Capture the cell that displays the provided text and extract its [X, Y] central coordinate. 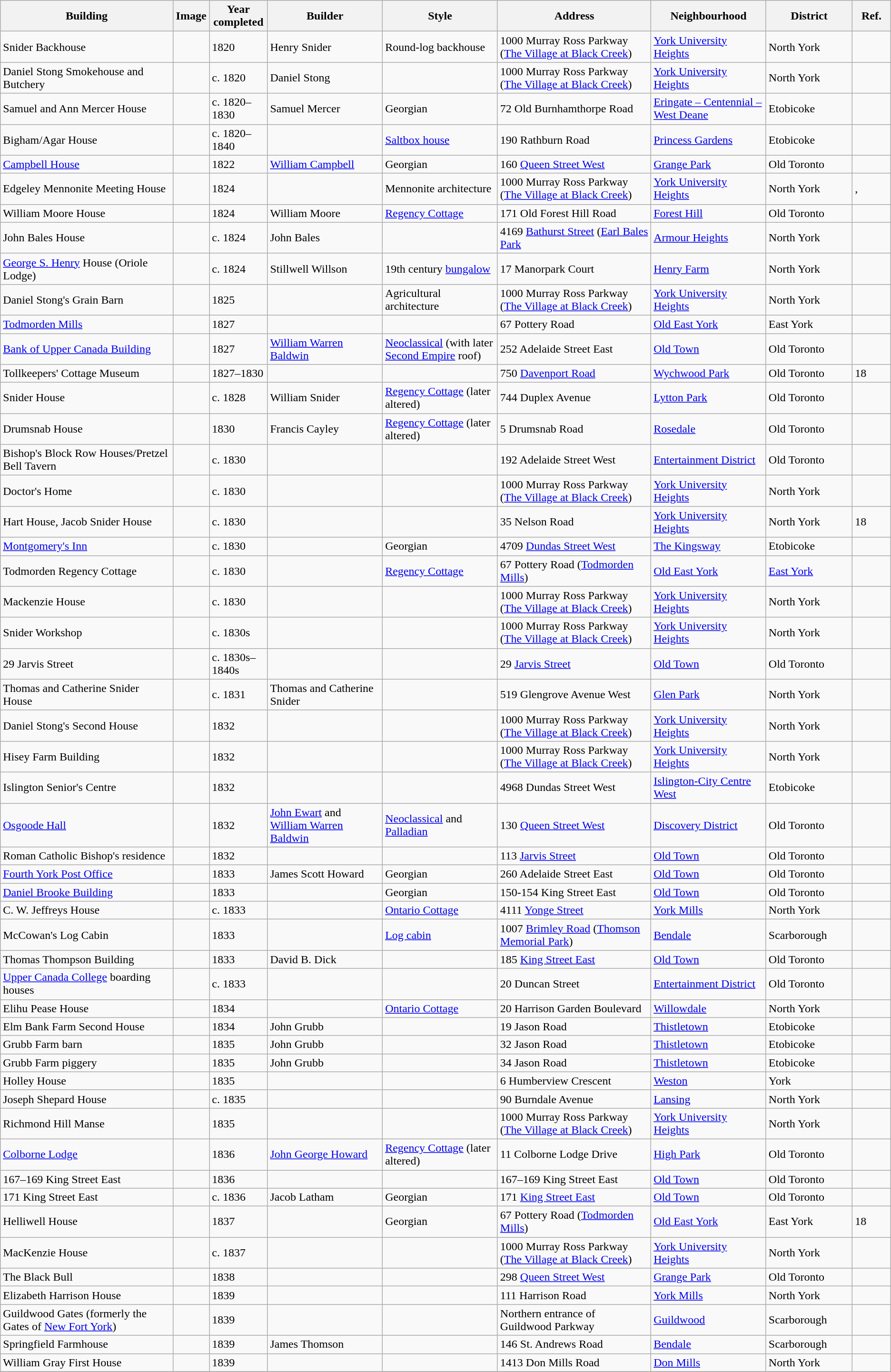
146 St. Andrews Road [574, 1344]
1007 Brimley Road (Thomson Memorial Park) [574, 935]
Lansing [709, 1099]
c. 1820 [238, 78]
Jacob Latham [325, 1197]
Building [87, 16]
1830 [238, 429]
252 Adelaide Street East [574, 348]
Log cabin [440, 935]
Thomas and Catherine Snider House [87, 695]
Daniel Stong's Grain Barn [87, 300]
Glen Park [709, 695]
Bishop's Block Row Houses/Pretzel Bell Tavern [87, 460]
James Scott Howard [325, 874]
Daniel Stong's Second House [87, 725]
Grubb Farm piggery [87, 1063]
171 Old Forest Hill Road [574, 213]
Edgeley Mennonite Meeting House [87, 188]
190 Rathburn Road [574, 140]
Samuel Mercer [325, 109]
Montgomery's Inn [87, 546]
York [809, 1081]
Armour Heights [709, 238]
1827–1830 [238, 374]
Guildwood [709, 1320]
Agricultural architecture [440, 300]
c. 1837 [238, 1253]
Fourth York Post Office [87, 874]
Weston [709, 1081]
90 Burndale Avenue [574, 1099]
113 Jarvis Street [574, 856]
Northern entrance of Guildwood Parkway [574, 1320]
Elm Bank Farm Second House [87, 1027]
The Kingsway [709, 546]
Don Mills [709, 1362]
James Thomson [325, 1344]
34 Jason Road [574, 1063]
160 Queen Street West [574, 164]
c. 1831 [238, 695]
1413 Don Mills Road [574, 1362]
John George Howard [325, 1155]
1837 [238, 1222]
Wychwood Park [709, 374]
Rosedale [709, 429]
High Park [709, 1155]
Round-log backhouse [440, 47]
Samuel and Ann Mercer House [87, 109]
Tollkeepers' Cottage Museum [87, 374]
185 King Street East [574, 959]
Holley House [87, 1081]
744 Duplex Avenue [574, 398]
George S. Henry House (Oriole Lodge) [87, 268]
William Gray First House [87, 1362]
298 Queen Street West [574, 1277]
130 Queen Street West [574, 825]
Islington-City Centre West [709, 787]
Campbell House [87, 164]
c. 1828 [238, 398]
32 Jason Road [574, 1045]
Willowdale [709, 1008]
Colborne Lodge [87, 1155]
Henry Farm [709, 268]
McCowan's Log Cabin [87, 935]
20 Harrison Garden Boulevard [574, 1008]
Doctor's Home [87, 491]
Thomas and Catherine Snider [325, 695]
MacKenzie House [87, 1253]
Stillwell Willson [325, 268]
4709 Dundas Street West [574, 546]
Daniel Stong [325, 78]
1820 [238, 47]
519 Glengrove Avenue West [574, 695]
6 Humberview Crescent [574, 1081]
Guildwood Gates (formerly the Gates of New Fort York) [87, 1320]
Daniel Stong Smokehouse and Butchery [87, 78]
111 Harrison Road [574, 1295]
Daniel Brooke Building [87, 892]
Elihu Pease House [87, 1008]
750 Davenport Road [574, 374]
1838 [238, 1277]
Forest Hill [709, 213]
John Bales [325, 238]
19th century bungalow [440, 268]
Year completed [238, 16]
c. 1830s [238, 633]
Style [440, 16]
150-154 King Street East [574, 892]
260 Adelaide Street East [574, 874]
20 Duncan Street [574, 984]
Snider Backhouse [87, 47]
Thomas Thompson Building [87, 959]
Richmond Hill Manse [87, 1123]
William Campbell [325, 164]
Elizabeth Harrison House [87, 1295]
William Snider [325, 398]
c. 1835 [238, 1099]
William Moore House [87, 213]
c. 1820–1830 [238, 109]
Helliwell House [87, 1222]
Lytton Park [709, 398]
4111 Yonge Street [574, 910]
Address [574, 16]
1822 [238, 164]
Ref. [872, 16]
Eringate – Centennial – West Deane [709, 109]
c. 1830s–1840s [238, 663]
Image [191, 16]
72 Old Burnhamthorpe Road [574, 109]
19 Jason Road [574, 1027]
Neoclassical (with later Second Empire roof) [440, 348]
David B. Dick [325, 959]
Bank of Upper Canada Building [87, 348]
Francis Cayley [325, 429]
Upper Canada College boarding houses [87, 984]
, [872, 188]
5 Drumsnab Road [574, 429]
John Bales House [87, 238]
The Black Bull [87, 1277]
Grubb Farm barn [87, 1045]
c. 1836 [238, 1197]
4169 Bathurst Street (Earl Bales Park [574, 238]
Neoclassical and Palladian [440, 825]
4968 Dundas Street West [574, 787]
District [809, 16]
William Warren Baldwin [325, 348]
Islington Senior's Centre [87, 787]
1825 [238, 300]
192 Adelaide Street West [574, 460]
Todmorden Mills [87, 324]
Mennonite architecture [440, 188]
Discovery District [709, 825]
Roman Catholic Bishop's residence [87, 856]
Osgoode Hall [87, 825]
Princess Gardens [709, 140]
John Ewart and William Warren Baldwin [325, 825]
Todmorden Regency Cottage [87, 571]
Joseph Shepard House [87, 1099]
17 Manorpark Court [574, 268]
C. W. Jeffreys House [87, 910]
Saltbox house [440, 140]
Drumsnab House [87, 429]
67 Pottery Road [574, 324]
Builder [325, 16]
Henry Snider [325, 47]
Hart House, Jacob Snider House [87, 522]
Hisey Farm Building [87, 757]
William Moore [325, 213]
Bigham/Agar House [87, 140]
Mackenzie House [87, 602]
Neighbourhood [709, 16]
c. 1820–1840 [238, 140]
35 Nelson Road [574, 522]
Springfield Farmhouse [87, 1344]
Snider Workshop [87, 633]
11 Colborne Lodge Drive [574, 1155]
Snider House [87, 398]
